For the text-containing cell, return its midpoint in [x, y] coordinate format. 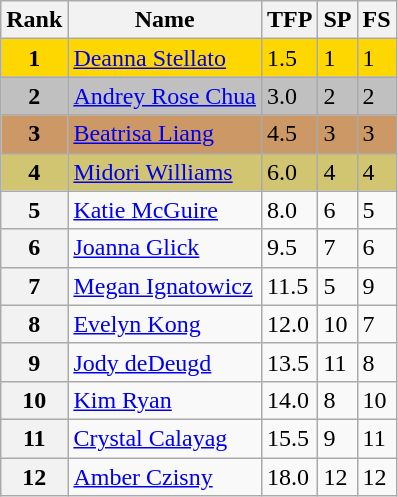
4.5 [290, 134]
15.5 [290, 438]
Amber Czisny [165, 477]
Rank [34, 20]
TFP [290, 20]
13.5 [290, 362]
Beatrisa Liang [165, 134]
18.0 [290, 477]
Name [165, 20]
Jody deDeugd [165, 362]
Andrey Rose Chua [165, 96]
Midori Williams [165, 172]
14.0 [290, 400]
Evelyn Kong [165, 324]
Kim Ryan [165, 400]
3.0 [290, 96]
1.5 [290, 58]
SP [338, 20]
9.5 [290, 248]
6.0 [290, 172]
FS [376, 20]
Joanna Glick [165, 248]
Katie McGuire [165, 210]
Crystal Calayag [165, 438]
12.0 [290, 324]
8.0 [290, 210]
11.5 [290, 286]
Megan Ignatowicz [165, 286]
Deanna Stellato [165, 58]
